Identify which cell holds the provided text, then report its [X, Y] central coordinate. 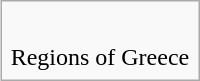
Regions of Greece [100, 57]
